Extract the [x, y] coordinate from the center of the cell holding the provided text.  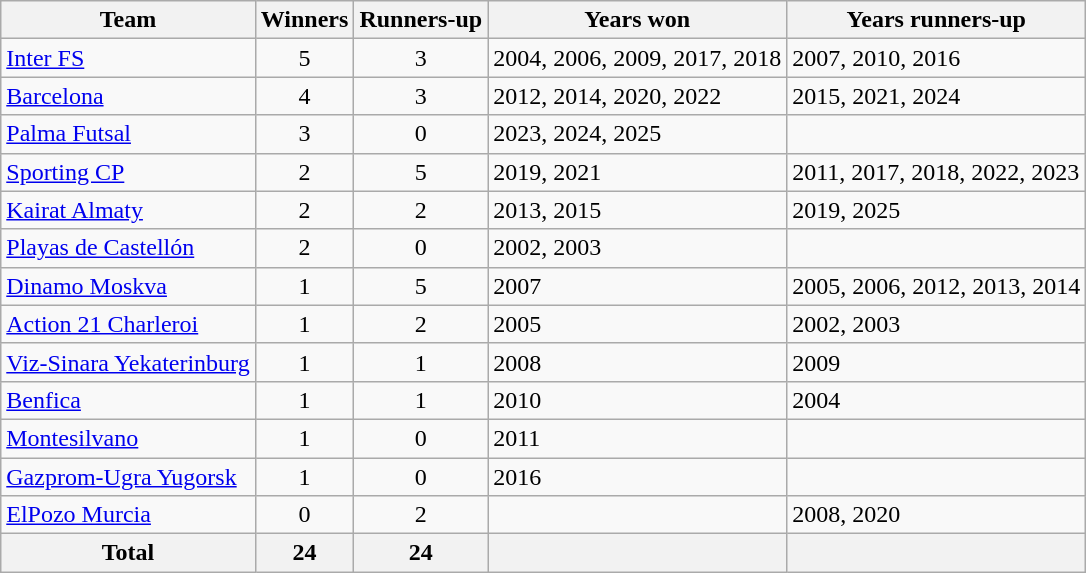
Years won [638, 20]
2019, 2025 [936, 210]
2015, 2021, 2024 [936, 96]
2019, 2021 [638, 172]
2023, 2024, 2025 [638, 134]
Years runners-up [936, 20]
2011 [638, 438]
Palma Futsal [128, 134]
2007 [638, 286]
Barcelona [128, 96]
Action 21 Charleroi [128, 324]
2016 [638, 477]
2009 [936, 362]
Inter FS [128, 58]
2007, 2010, 2016 [936, 58]
2010 [638, 400]
2004, 2006, 2009, 2017, 2018 [638, 58]
Viz-Sinara Yekaterinburg [128, 362]
2005 [638, 324]
Playas de Castellón [128, 248]
Kairat Almaty [128, 210]
2012, 2014, 2020, 2022 [638, 96]
Sporting CP [128, 172]
Runners-up [421, 20]
Montesilvano [128, 438]
2008 [638, 362]
Total [128, 553]
Gazprom-Ugra Yugorsk [128, 477]
2008, 2020 [936, 515]
4 [304, 96]
Dinamo Moskva [128, 286]
Winners [304, 20]
2013, 2015 [638, 210]
2005, 2006, 2012, 2013, 2014 [936, 286]
ElPozo Murcia [128, 515]
2011, 2017, 2018, 2022, 2023 [936, 172]
Benfica [128, 400]
2004 [936, 400]
Team [128, 20]
